Detect which cell encompasses the target text, then output its (X, Y) center coordinate. 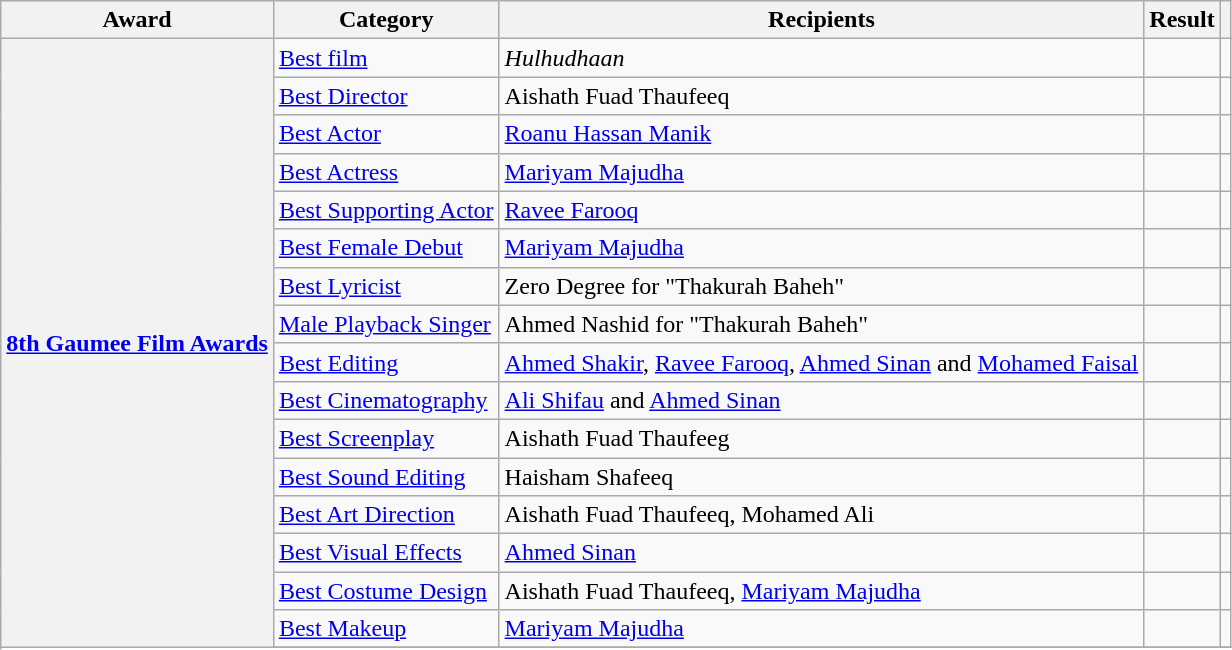
Best Screenplay (386, 438)
Best Visual Effects (386, 553)
Best Actor (386, 134)
Best Lyricist (386, 286)
Result (1182, 20)
Ahmed Shakir, Ravee Farooq, Ahmed Sinan and Mohamed Faisal (822, 362)
Aishath Fuad Thaufeeq (822, 96)
Best Female Debut (386, 248)
Aishath Fuad Thaufeeq, Mariyam Majudha (822, 591)
Aishath Fuad Thaufeeq, Mohamed Ali (822, 515)
Haisham Shafeeq (822, 477)
Ravee Farooq (822, 210)
Recipients (822, 20)
Best Supporting Actor (386, 210)
Best Director (386, 96)
Male Playback Singer (386, 324)
Ahmed Sinan (822, 553)
Award (138, 20)
Zero Degree for "Thakurah Baheh" (822, 286)
Ali Shifau and Ahmed Sinan (822, 400)
Best Editing (386, 362)
Best Cinematography (386, 400)
Hulhudhaan (822, 58)
Roanu Hassan Manik (822, 134)
Best Costume Design (386, 591)
Ahmed Nashid for "Thakurah Baheh" (822, 324)
Best Sound Editing (386, 477)
Best Makeup (386, 629)
Best Art Direction (386, 515)
Category (386, 20)
Aishath Fuad Thaufeeg (822, 438)
8th Gaumee Film Awards (138, 344)
Best Actress (386, 172)
Best film (386, 58)
